Capture the cell that displays the provided text and extract its [X, Y] central coordinate. 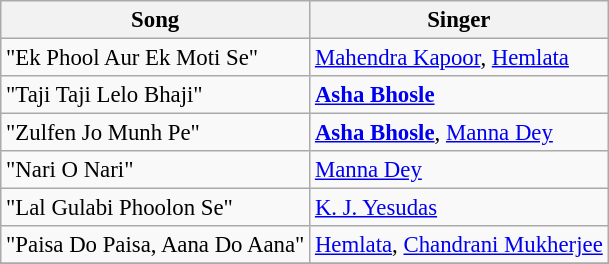
"Ek Phool Aur Ek Moti Se" [156, 58]
"Nari O Nari" [156, 170]
K. J. Yesudas [459, 208]
"Taji Taji Lelo Bhaji" [156, 95]
Manna Dey [459, 170]
Asha Bhosle [459, 95]
"Paisa Do Paisa, Aana Do Aana" [156, 245]
Hemlata, Chandrani Mukherjee [459, 245]
"Lal Gulabi Phoolon Se" [156, 208]
Singer [459, 20]
Mahendra Kapoor, Hemlata [459, 58]
Asha Bhosle, Manna Dey [459, 133]
Song [156, 20]
"Zulfen Jo Munh Pe" [156, 133]
